Provide the [X, Y] coordinate of the cell's center where the given text is located.  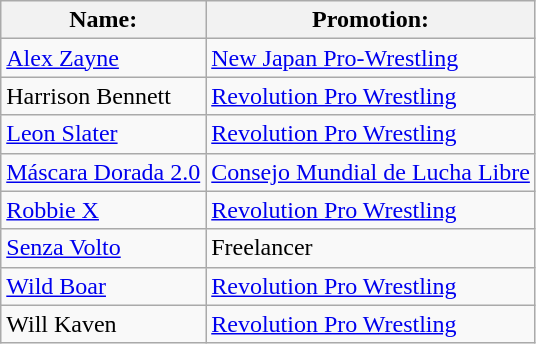
Alex Zayne [104, 58]
Máscara Dorada 2.0 [104, 172]
Robbie X [104, 210]
Name: [104, 20]
Promotion: [371, 20]
Wild Boar [104, 286]
Will Kaven [104, 324]
Consejo Mundial de Lucha Libre [371, 172]
Senza Volto [104, 248]
New Japan Pro-Wrestling [371, 58]
Leon Slater [104, 134]
Harrison Bennett [104, 96]
Freelancer [371, 248]
